Return (X, Y) of the center of cell containing provided text 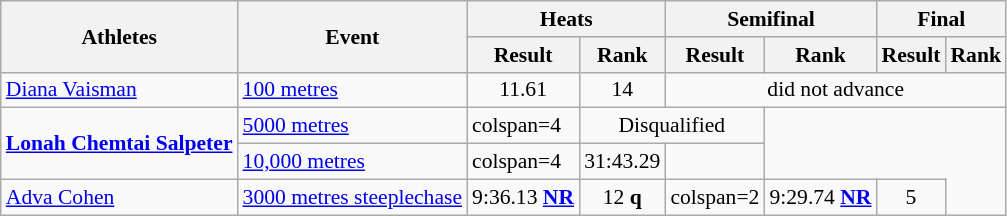
Lonah Chemtai Salpeter (120, 144)
11.61 (523, 90)
Event (353, 36)
Adva Cohen (120, 197)
Athletes (120, 36)
Semifinal (770, 19)
colspan=2 (714, 197)
9:29.74 NR (820, 197)
3000 metres steeplechase (353, 197)
Heats (566, 19)
Diana Vaisman (120, 90)
Disqualified (672, 126)
14 (622, 90)
Final (942, 19)
10,000 metres (353, 162)
31:43.29 (622, 162)
12 q (622, 197)
100 metres (353, 90)
5000 metres (353, 126)
9:36.13 NR (523, 197)
5 (912, 197)
did not advance (836, 90)
